Determine the [x, y] coordinate at the center of the cell enclosing the given text.  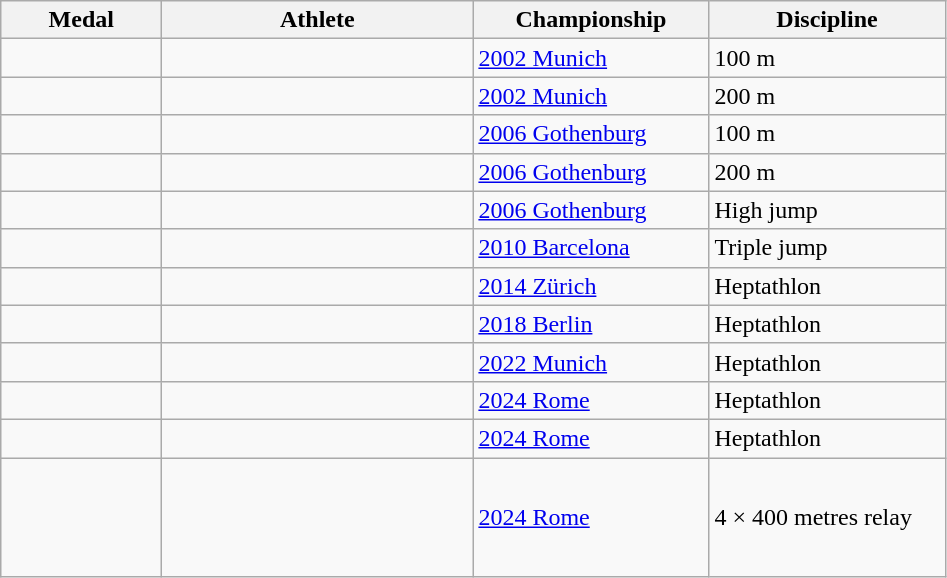
Athlete [318, 20]
High jump [827, 210]
2018 Berlin [591, 324]
Championship [591, 20]
2014 Zürich [591, 286]
4 × 400 metres relay [827, 518]
Triple jump [827, 248]
2010 Barcelona [591, 248]
Discipline [827, 20]
2022 Munich [591, 362]
Medal [82, 20]
